From the cell containing the given text, extract its center point as (x, y) coordinate. 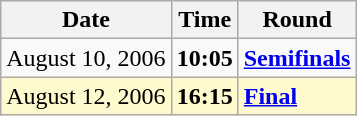
16:15 (204, 96)
10:05 (204, 58)
Final (297, 96)
August 10, 2006 (86, 58)
August 12, 2006 (86, 96)
Date (86, 20)
Round (297, 20)
Time (204, 20)
Semifinals (297, 58)
